Find where the given text appears and provide that cell's center as (X, Y) coordinate. 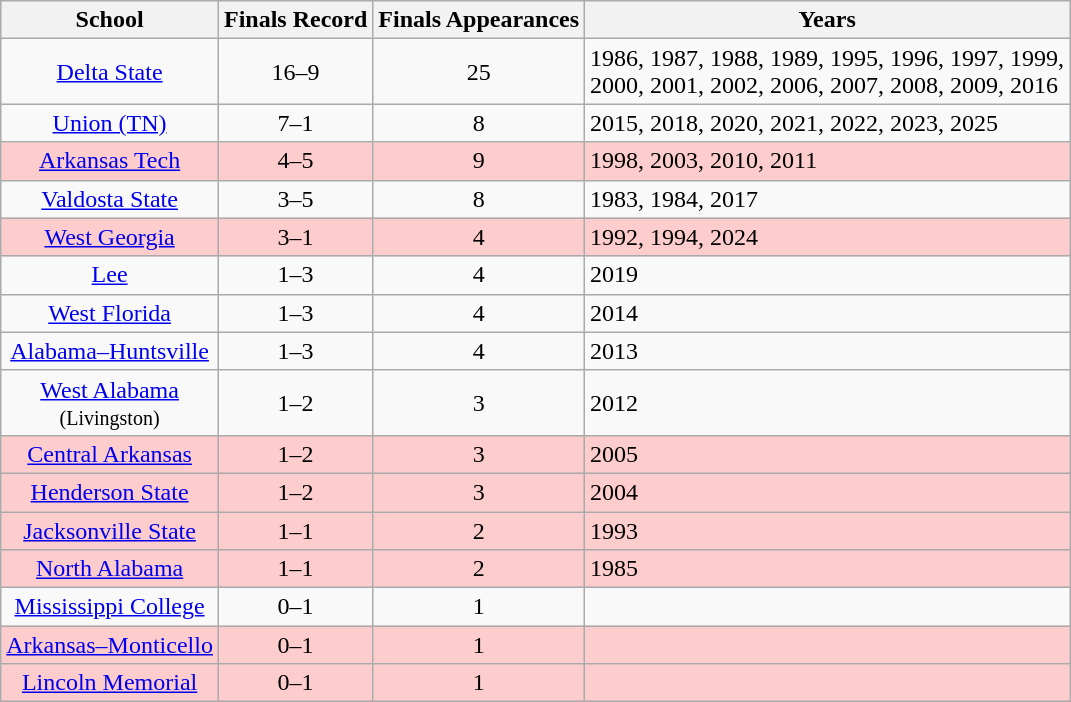
4–5 (295, 161)
3–5 (295, 199)
2014 (828, 313)
2004 (828, 492)
Arkansas Tech (110, 161)
7–1 (295, 123)
1986, 1987, 1988, 1989, 1995, 1996, 1997, 1999, 2000, 2001, 2002, 2006, 2007, 2008, 2009, 2016 (828, 72)
West Alabama(Livingston) (110, 402)
West Georgia (110, 237)
Central Arkansas (110, 454)
2005 (828, 454)
Lincoln Memorial (110, 683)
3–1 (295, 237)
9 (479, 161)
North Alabama (110, 569)
Jacksonville State (110, 531)
Years (828, 20)
Finals Record (295, 20)
25 (479, 72)
Mississippi College (110, 607)
1992, 1994, 2024 (828, 237)
Delta State (110, 72)
2012 (828, 402)
Henderson State (110, 492)
1983, 1984, 2017 (828, 199)
16–9 (295, 72)
2013 (828, 351)
Arkansas–Monticello (110, 645)
School (110, 20)
Union (TN) (110, 123)
Valdosta State (110, 199)
Alabama–Huntsville (110, 351)
1998, 2003, 2010, 2011 (828, 161)
West Florida (110, 313)
1993 (828, 531)
1985 (828, 569)
2019 (828, 275)
Finals Appearances (479, 20)
Lee (110, 275)
2015, 2018, 2020, 2021, 2022, 2023, 2025 (828, 123)
